Locate the cell with the specified text and output its (x, y) center coordinate. 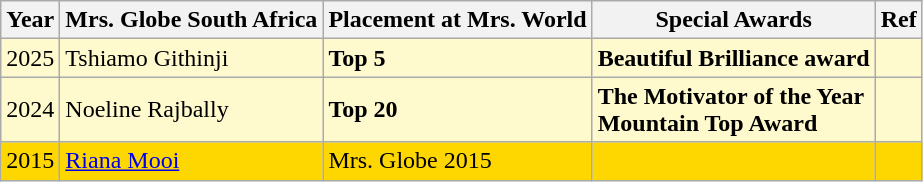
2015 (30, 161)
Top 5 (458, 58)
Mrs. Globe South Africa (192, 20)
Placement at Mrs. World (458, 20)
Noeline Rajbally (192, 110)
Tshiamo Githinji (192, 58)
Top 20 (458, 110)
Riana Mooi (192, 161)
Beautiful Brilliance award (734, 58)
Year (30, 20)
2024 (30, 110)
The Motivator of the Year Mountain Top Award (734, 110)
Mrs. Globe 2015 (458, 161)
Special Awards (734, 20)
2025 (30, 58)
Ref (898, 20)
